Capture the cell that displays the provided text and extract its (x, y) central coordinate. 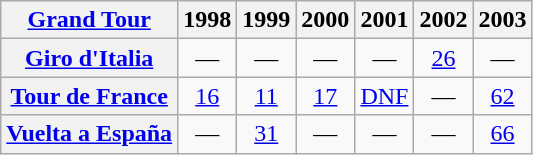
66 (502, 134)
2000 (326, 20)
11 (266, 96)
1998 (208, 20)
16 (208, 96)
Vuelta a España (90, 134)
Grand Tour (90, 20)
1999 (266, 20)
17 (326, 96)
2003 (502, 20)
2002 (444, 20)
62 (502, 96)
31 (266, 134)
Giro d'Italia (90, 58)
26 (444, 58)
2001 (384, 20)
DNF (384, 96)
Tour de France (90, 96)
